Locate the cell with the specified text and output its (x, y) center coordinate. 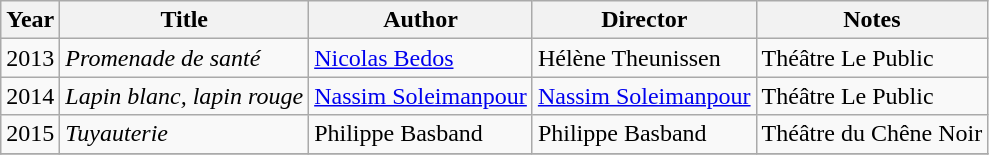
Lapin blanc, lapin rouge (184, 96)
2014 (30, 96)
Year (30, 20)
Tuyauterie (184, 134)
Nicolas Bedos (421, 58)
2015 (30, 134)
Title (184, 20)
Author (421, 20)
Hélène Theunissen (644, 58)
2013 (30, 58)
Director (644, 20)
Notes (872, 20)
Théâtre du Chêne Noir (872, 134)
Promenade de santé (184, 58)
